Extract the [X, Y] coordinate from the center of the cell holding the provided text.  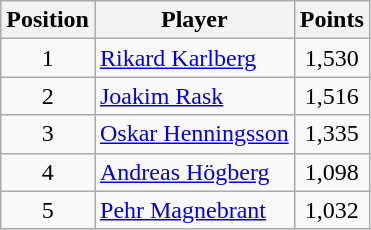
1,098 [332, 172]
1,335 [332, 134]
Joakim Rask [194, 96]
1,516 [332, 96]
5 [48, 210]
1,530 [332, 58]
Rikard Karlberg [194, 58]
Player [194, 20]
Position [48, 20]
1 [48, 58]
Oskar Henningsson [194, 134]
4 [48, 172]
Points [332, 20]
3 [48, 134]
Pehr Magnebrant [194, 210]
Andreas Högberg [194, 172]
2 [48, 96]
1,032 [332, 210]
